Find where the given text appears and provide that cell's center as [X, Y] coordinate. 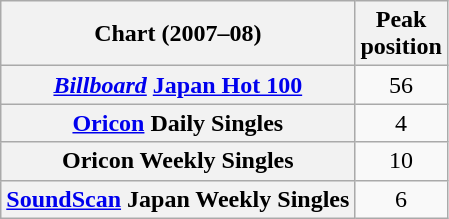
Peakposition [401, 34]
6 [401, 199]
10 [401, 161]
56 [401, 85]
Oricon Weekly Singles [178, 161]
Billboard Japan Hot 100 [178, 85]
4 [401, 123]
Chart (2007–08) [178, 34]
SoundScan Japan Weekly Singles [178, 199]
Oricon Daily Singles [178, 123]
